For the text-containing cell, return its midpoint in (x, y) coordinate format. 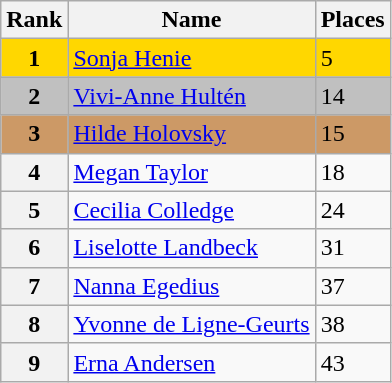
Megan Taylor (192, 172)
9 (34, 362)
4 (34, 172)
3 (34, 134)
Rank (34, 20)
Yvonne de Ligne-Geurts (192, 324)
14 (352, 96)
2 (34, 96)
37 (352, 286)
15 (352, 134)
18 (352, 172)
Erna Andersen (192, 362)
38 (352, 324)
7 (34, 286)
Places (352, 20)
Cecilia Colledge (192, 210)
Name (192, 20)
31 (352, 248)
Sonja Henie (192, 58)
1 (34, 58)
Liselotte Landbeck (192, 248)
8 (34, 324)
Vivi-Anne Hultén (192, 96)
6 (34, 248)
Hilde Holovsky (192, 134)
43 (352, 362)
Nanna Egedius (192, 286)
24 (352, 210)
